Scan for the cell matching the given text and deliver its (X, Y) coordinate at center. 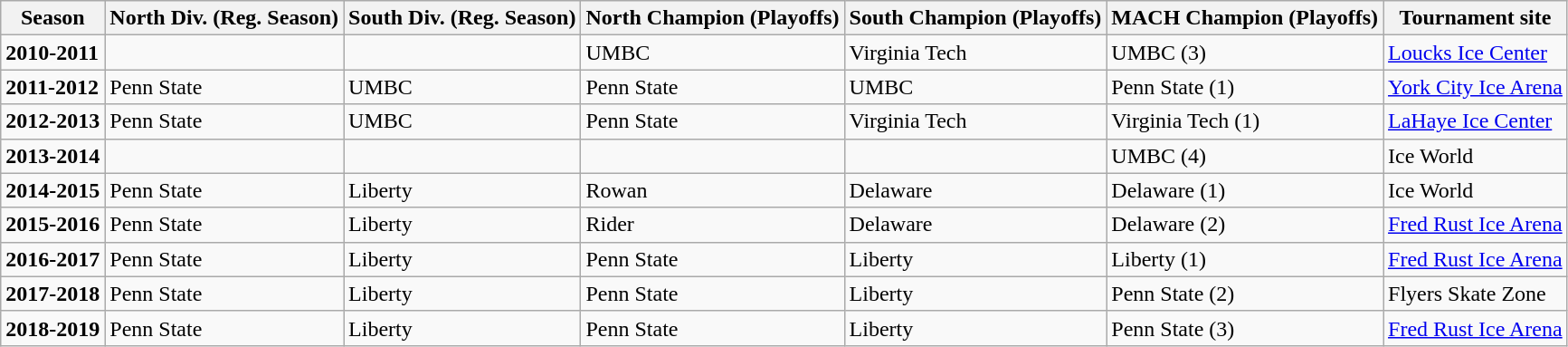
2014-2015 (52, 190)
Penn State (1) (1245, 87)
South Champion (Playoffs) (975, 18)
Rider (713, 225)
North Champion (Playoffs) (713, 18)
Tournament site (1476, 18)
MACH Champion (Playoffs) (1245, 18)
York City Ice Arena (1476, 87)
Penn State (3) (1245, 328)
2011-2012 (52, 87)
Liberty (1) (1245, 259)
Delaware (1) (1245, 190)
2013-2014 (52, 156)
2010-2011 (52, 53)
South Div. (Reg. Season) (462, 18)
LaHaye Ice Center (1476, 121)
Season (52, 18)
North Div. (Reg. Season) (224, 18)
Loucks Ice Center (1476, 53)
2015-2016 (52, 225)
2012-2013 (52, 121)
UMBC (4) (1245, 156)
2018-2019 (52, 328)
Virginia Tech (1) (1245, 121)
Flyers Skate Zone (1476, 294)
2016-2017 (52, 259)
Rowan (713, 190)
Delaware (2) (1245, 225)
2017-2018 (52, 294)
UMBC (3) (1245, 53)
Penn State (2) (1245, 294)
